Capture the cell that displays the provided text and extract its [x, y] central coordinate. 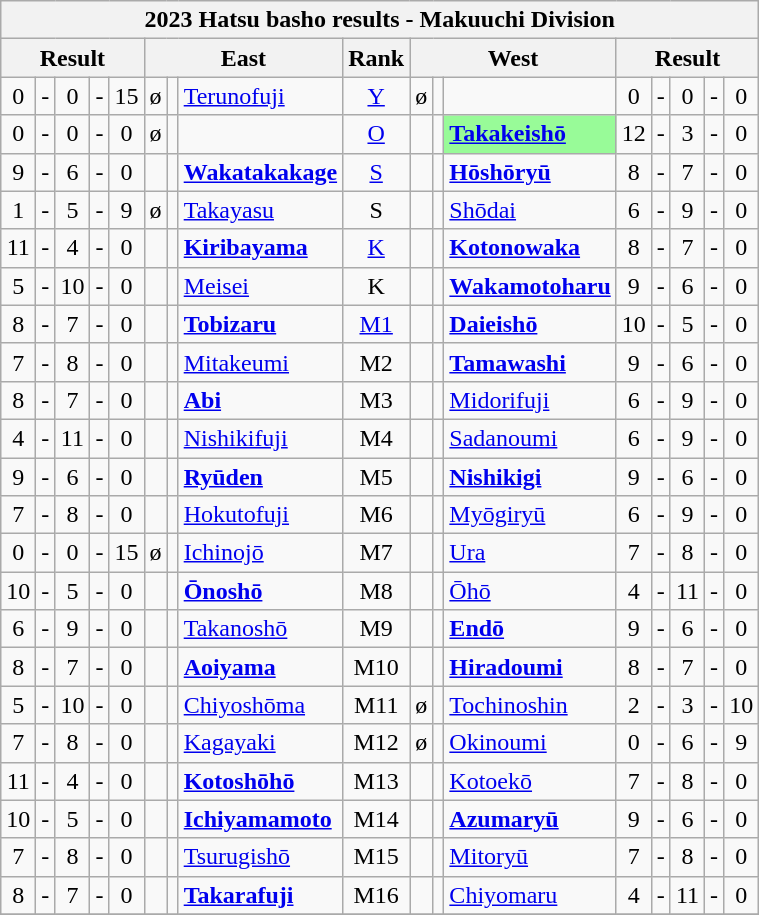
Nishikifuji [260, 438]
Ryūden [260, 477]
M5 [376, 477]
Y [376, 96]
Kagayaki [260, 743]
Myōgiryū [530, 515]
Midorifuji [530, 400]
M12 [376, 743]
2 [634, 705]
Mitakeumi [260, 362]
Nishikigi [530, 477]
Ura [530, 553]
Okinoumi [530, 743]
Hiradoumi [530, 667]
Ōhō [530, 591]
M4 [376, 438]
2023 Hatsu basho results - Makuuchi Division [380, 20]
Wakatakakage [260, 172]
1 [18, 210]
East [244, 58]
Kotonowaka [530, 248]
M3 [376, 400]
Hokutofuji [260, 515]
M11 [376, 705]
M2 [376, 362]
Kiribayama [260, 248]
12 [634, 134]
Tobizaru [260, 324]
Takakeishō [530, 134]
M16 [376, 895]
M7 [376, 553]
Sadanoumi [530, 438]
Takanoshō [260, 629]
Mitoryū [530, 857]
Aoiyama [260, 667]
M13 [376, 781]
Azumaryū [530, 819]
Endō [530, 629]
Chiyoshōma [260, 705]
Meisei [260, 286]
O [376, 134]
Rank [376, 58]
Terunofuji [260, 96]
Ichinojō [260, 553]
Tochinoshin [530, 705]
M14 [376, 819]
Tamawashi [530, 362]
M9 [376, 629]
Daieishō [530, 324]
M15 [376, 857]
Kotoekō [530, 781]
Shōdai [530, 210]
West [514, 58]
Wakamotoharu [530, 286]
Takarafuji [260, 895]
M1 [376, 324]
Ōnoshō [260, 591]
M6 [376, 515]
M10 [376, 667]
Chiyomaru [530, 895]
Abi [260, 400]
Kotoshōhō [260, 781]
Tsurugishō [260, 857]
Hōshōryū [530, 172]
Takayasu [260, 210]
Ichiyamamoto [260, 819]
M8 [376, 591]
